Determine the (x, y) coordinate at the center of the cell enclosing the given text.  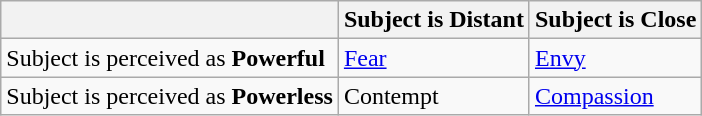
Fear (434, 58)
Subject is Close (615, 20)
Compassion (615, 96)
Subject is Distant (434, 20)
Contempt (434, 96)
Subject is perceived as Powerful (170, 58)
Subject is perceived as Powerless (170, 96)
Envy (615, 58)
